Pinpoint the cell where the given text exists, returning its (x, y) midpoint coordinate. 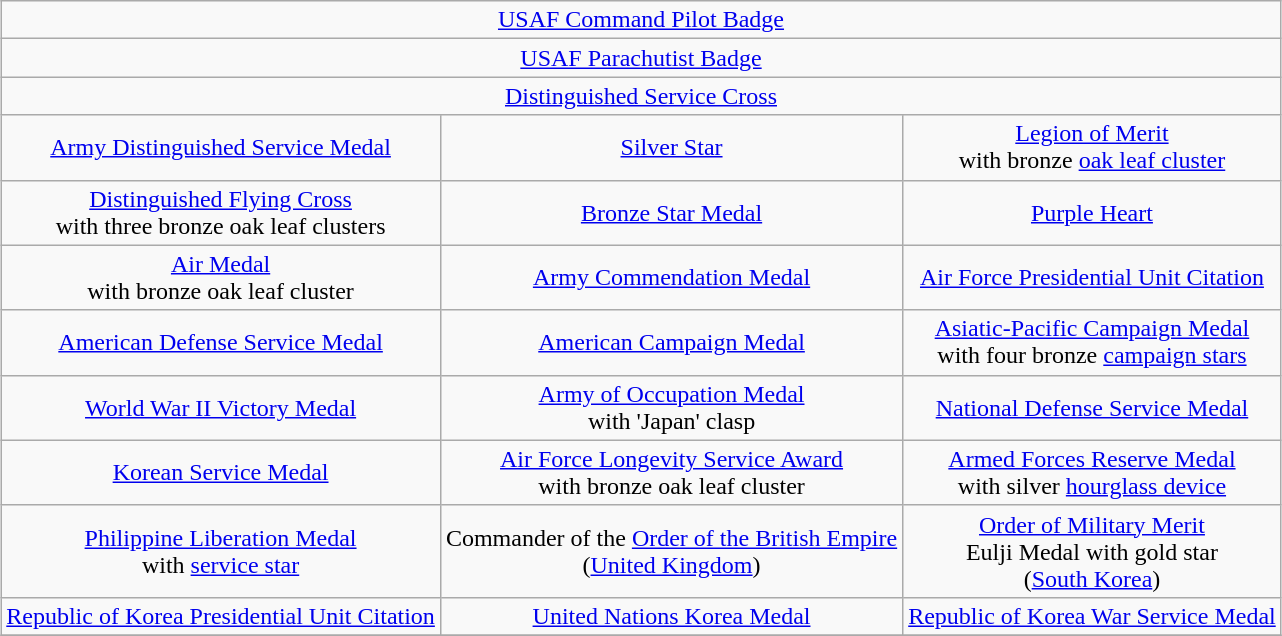
USAF Parachutist Badge (641, 58)
Air Force Longevity Service Awardwith bronze oak leaf cluster (671, 472)
Republic of Korea Presidential Unit Citation (221, 616)
Armed Forces Reserve Medalwith silver hourglass device (1092, 472)
World War II Victory Medal (221, 408)
Army Distinguished Service Medal (221, 148)
Army Commendation Medal (671, 278)
Purple Heart (1092, 212)
Air Medalwith bronze oak leaf cluster (221, 278)
Korean Service Medal (221, 472)
Silver Star (671, 148)
Asiatic-Pacific Campaign Medalwith four bronze campaign stars (1092, 342)
Republic of Korea War Service Medal (1092, 616)
Legion of Meritwith bronze oak leaf cluster (1092, 148)
Bronze Star Medal (671, 212)
Distinguished Flying Crosswith three bronze oak leaf clusters (221, 212)
Philippine Liberation Medalwith service star (221, 551)
Commander of the Order of the British Empire(United Kingdom) (671, 551)
USAF Command Pilot Badge (641, 20)
Distinguished Service Cross (641, 96)
American Defense Service Medal (221, 342)
Order of Military MeritEulji Medal with gold star(South Korea) (1092, 551)
American Campaign Medal (671, 342)
United Nations Korea Medal (671, 616)
Air Force Presidential Unit Citation (1092, 278)
National Defense Service Medal (1092, 408)
Army of Occupation Medalwith 'Japan' clasp (671, 408)
